Detect which cell encompasses the target text, then output its [X, Y] center coordinate. 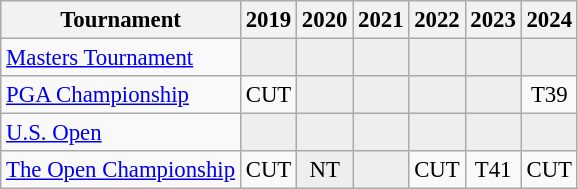
The Open Championship [121, 170]
2021 [381, 20]
2024 [549, 20]
Masters Tournament [121, 58]
T39 [549, 95]
2022 [437, 20]
2023 [493, 20]
2019 [268, 20]
PGA Championship [121, 95]
NT [325, 170]
Tournament [121, 20]
U.S. Open [121, 133]
2020 [325, 20]
T41 [493, 170]
